Extract the (X, Y) coordinate from the center of the cell holding the provided text.  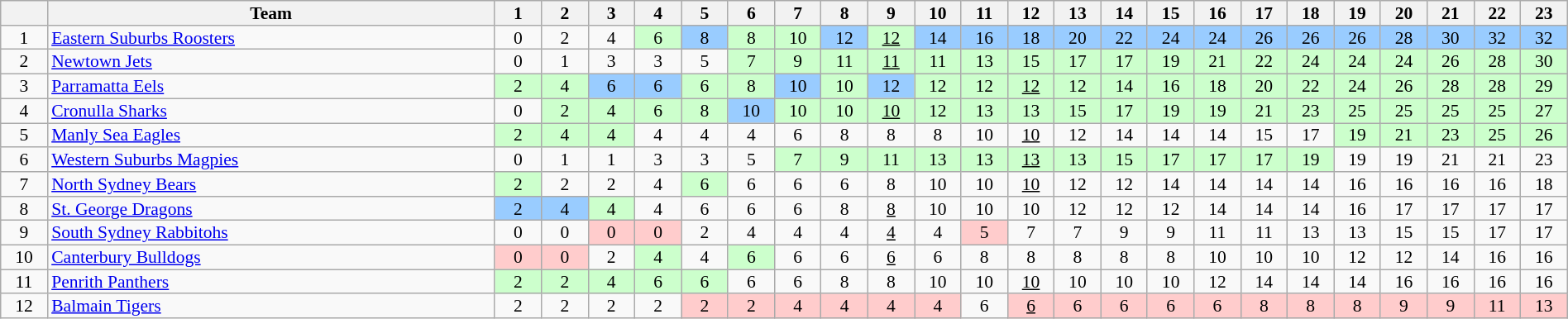
29 (1543, 87)
Manly Sea Eagles (271, 136)
Parramatta Eels (271, 87)
Eastern Suburbs Roosters (271, 38)
Cronulla Sharks (271, 111)
Balmain Tigers (271, 307)
27 (1543, 111)
St. George Dragons (271, 209)
Canterbury Bulldogs (271, 258)
North Sydney Bears (271, 184)
Penrith Panthers (271, 282)
Newtown Jets (271, 62)
Western Suburbs Magpies (271, 159)
South Sydney Rabbitohs (271, 233)
Team (271, 13)
